Return (x, y) of the center of cell containing provided text 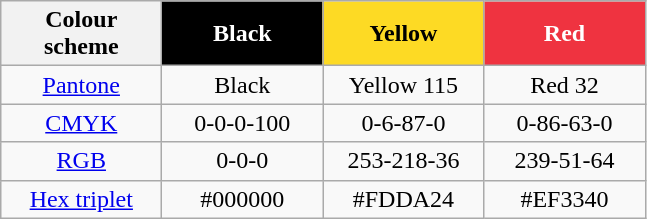
Red (564, 34)
0-6-87-0 (404, 123)
Colour scheme (82, 34)
RGB (82, 161)
Hex triplet (82, 199)
Red 32 (564, 85)
#FDDA24 (404, 199)
239-51-64 (564, 161)
#EF3340 (564, 199)
#000000 (242, 199)
Yellow (404, 34)
Yellow 115 (404, 85)
0-86-63-0 (564, 123)
CMYK (82, 123)
253-218-36 (404, 161)
0-0-0-100 (242, 123)
Pantone (82, 85)
0-0-0 (242, 161)
